Capture the cell that displays the provided text and extract its (x, y) central coordinate. 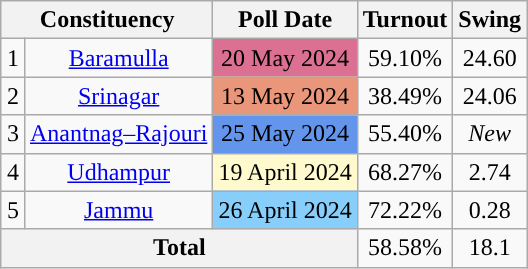
26 April 2024 (285, 210)
Jammu (118, 210)
5 (12, 210)
59.10% (405, 58)
55.40% (405, 134)
72.22% (405, 210)
Poll Date (285, 20)
Srinagar (118, 96)
19 April 2024 (285, 172)
25 May 2024 (285, 134)
Constituency (106, 20)
3 (12, 134)
Turnout (405, 20)
Total (179, 248)
New (490, 134)
Udhampur (118, 172)
24.60 (490, 58)
2 (12, 96)
24.06 (490, 96)
58.58% (405, 248)
20 May 2024 (285, 58)
38.49% (405, 96)
4 (12, 172)
2.74 (490, 172)
Swing (490, 20)
13 May 2024 (285, 96)
68.27% (405, 172)
Anantnag–Rajouri (118, 134)
1 (12, 58)
18.1 (490, 248)
Baramulla (118, 58)
0.28 (490, 210)
